Find where the given text appears and provide that cell's center as [X, Y] coordinate. 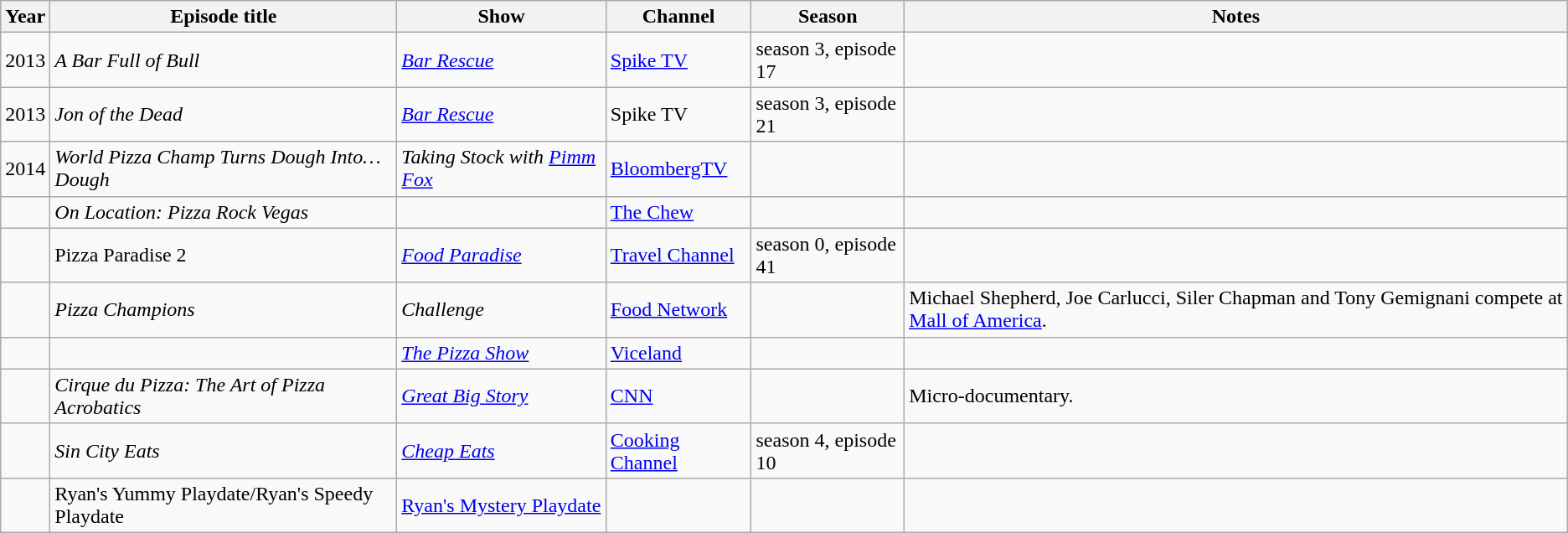
season 0, episode 41 [828, 255]
Season [828, 17]
On Location: Pizza Rock Vegas [224, 212]
Great Big Story [502, 396]
Travel Channel [678, 255]
Channel [678, 17]
The Chew [678, 212]
The Pizza Show [502, 353]
Ryan's Yummy Playdate/Ryan's Speedy Playdate [224, 505]
Ryan's Mystery Playdate [502, 505]
A Bar Full of Bull [224, 60]
World Pizza Champ Turns Dough Into…Dough [224, 169]
Cooking Channel [678, 451]
Micro-documentary. [1236, 396]
Food Paradise [502, 255]
BloombergTV [678, 169]
Jon of the Dead [224, 114]
Taking Stock with Pimm Fox [502, 169]
2014 [25, 169]
Year [25, 17]
Challenge [502, 310]
Cheap Eats [502, 451]
Notes [1236, 17]
season 3, episode 21 [828, 114]
season 3, episode 17 [828, 60]
Sin City Eats [224, 451]
Episode title [224, 17]
CNN [678, 396]
Pizza Champions [224, 310]
season 4, episode 10 [828, 451]
Show [502, 17]
Pizza Paradise 2 [224, 255]
Viceland [678, 353]
Michael Shepherd, Joe Carlucci, Siler Chapman and Tony Gemignani compete at Mall of America. [1236, 310]
Cirque du Pizza: The Art of Pizza Acrobatics [224, 396]
Food Network [678, 310]
